Output the [x, y] coordinate of the center of the cell containing the given text.  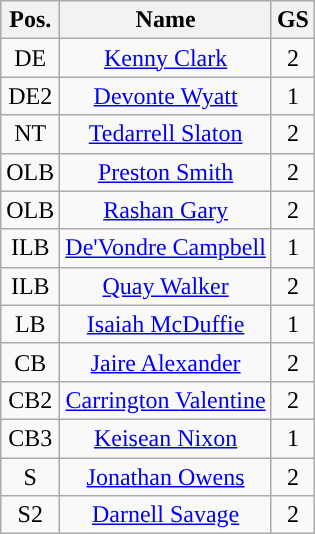
Jonathan Owens [166, 477]
Darnell Savage [166, 515]
DE2 [30, 96]
GS [292, 20]
Preston Smith [166, 172]
DE [30, 58]
Keisean Nixon [166, 438]
Tedarrell Slaton [166, 134]
LB [30, 324]
Rashan Gary [166, 210]
Jaire Alexander [166, 362]
CB3 [30, 438]
Pos. [30, 20]
CB [30, 362]
NT [30, 134]
De'Vondre Campbell [166, 248]
Name [166, 20]
S2 [30, 515]
Devonte Wyatt [166, 96]
Quay Walker [166, 286]
Isaiah McDuffie [166, 324]
CB2 [30, 400]
Carrington Valentine [166, 400]
S [30, 477]
Kenny Clark [166, 58]
